Search for the cell housing the specified text and yield its (X, Y) center coordinate. 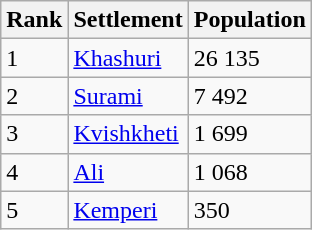
Kemperi (128, 210)
5 (34, 210)
Surami (128, 96)
7 492 (250, 96)
1 068 (250, 172)
Settlement (128, 20)
1 (34, 58)
4 (34, 172)
Ali (128, 172)
350 (250, 210)
3 (34, 134)
26 135 (250, 58)
Rank (34, 20)
2 (34, 96)
1 699 (250, 134)
Population (250, 20)
Khashuri (128, 58)
Kvishkheti (128, 134)
